Provide the [x, y] coordinate of the cell's center where the given text is located.  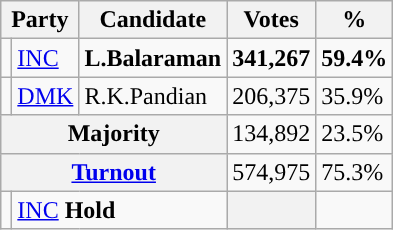
35.9% [354, 96]
59.4% [354, 58]
23.5% [354, 134]
DMK [46, 96]
206,375 [272, 96]
341,267 [272, 58]
R.K.Pandian [153, 96]
INC Hold [120, 210]
Party [40, 20]
INC [46, 58]
75.3% [354, 172]
Votes [272, 20]
% [354, 20]
L.Balaraman [153, 58]
Turnout [114, 172]
574,975 [272, 172]
Candidate [153, 20]
Majority [114, 134]
134,892 [272, 134]
